Identify which cell holds the provided text, then report its (x, y) central coordinate. 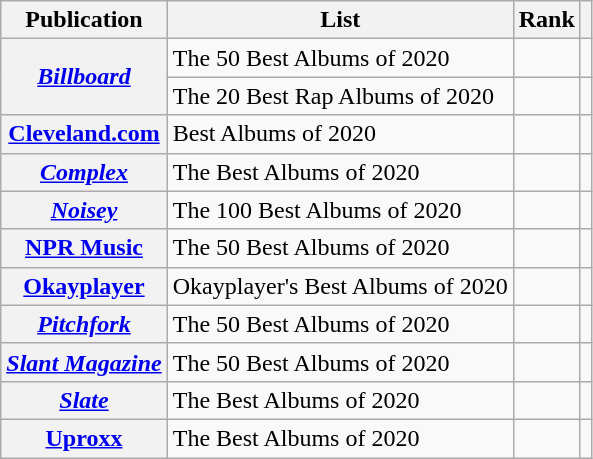
NPR Music (84, 248)
Publication (84, 20)
The 100 Best Albums of 2020 (340, 210)
Uproxx (84, 438)
Noisey (84, 210)
Rank (546, 20)
Okayplayer (84, 286)
Cleveland.com (84, 134)
The 20 Best Rap Albums of 2020 (340, 96)
Complex (84, 172)
Pitchfork (84, 324)
List (340, 20)
Okayplayer's Best Albums of 2020 (340, 286)
Billboard (84, 77)
Slant Magazine (84, 362)
Best Albums of 2020 (340, 134)
Slate (84, 400)
